Output the [X, Y] coordinate of the center of the cell containing the given text.  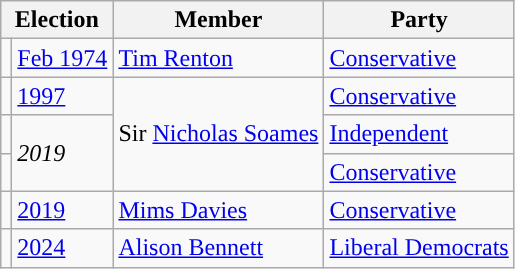
Alison Bennett [218, 248]
2024 [62, 248]
Election [57, 20]
1997 [62, 96]
Feb 1974 [62, 58]
Party [419, 20]
Independent [419, 134]
Liberal Democrats [419, 248]
Member [218, 20]
Tim Renton [218, 58]
Mims Davies [218, 210]
Sir Nicholas Soames [218, 134]
